Determine the (x, y) coordinate at the center of the cell enclosing the given text.  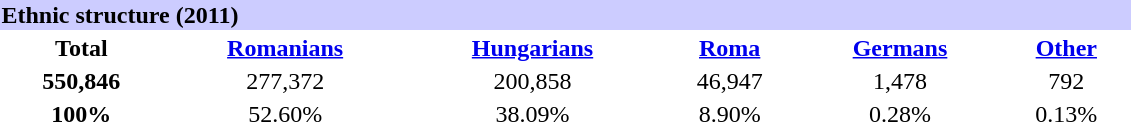
Germans (900, 48)
Romanians (286, 48)
Total (82, 48)
550,846 (82, 81)
200,858 (533, 81)
Hungarians (533, 48)
277,372 (286, 81)
46,947 (730, 81)
Roma (730, 48)
1,478 (900, 81)
